Search for the cell housing the specified text and yield its (X, Y) center coordinate. 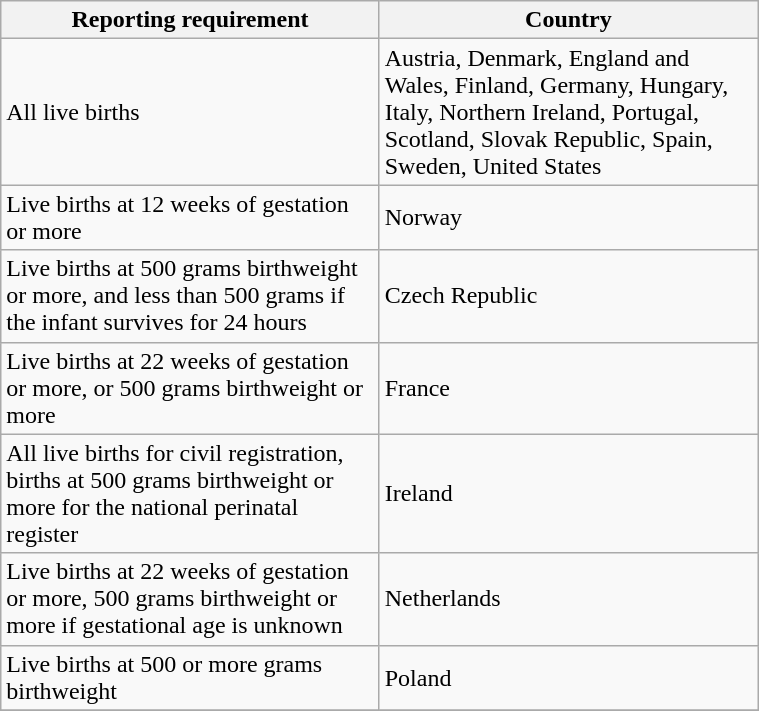
Live births at 22 weeks of gestation or more, or 500 grams birthweight or more (190, 388)
Country (568, 20)
Czech Republic (568, 296)
Live births at 12 weeks of gestation or more (190, 218)
Ireland (568, 494)
All live births (190, 112)
Live births at 500 grams birthweight or more, and less than 500 grams if the infant survives for 24 hours (190, 296)
Live births at 22 weeks of gestation or more, 500 grams birthweight or more if gestational age is unknown (190, 599)
Poland (568, 678)
Reporting requirement (190, 20)
Norway (568, 218)
All live births for civil registration, births at 500 grams birthweight or more for the national perinatal register (190, 494)
Netherlands (568, 599)
France (568, 388)
Live births at 500 or more grams birthweight (190, 678)
